Find where the given text appears and provide that cell's center as [x, y] coordinate. 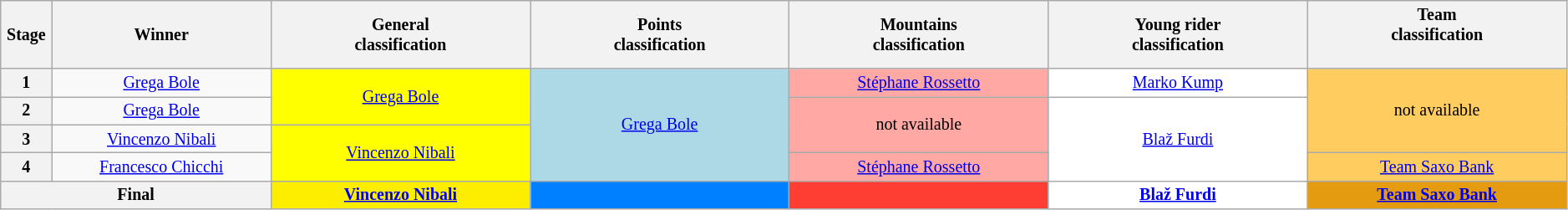
Final [136, 194]
Winner [161, 35]
Pointsclassification [660, 35]
4 [27, 167]
1 [27, 84]
3 [27, 139]
Mountainsclassification [919, 35]
Stage [27, 35]
Generalclassification [400, 35]
2 [27, 110]
Teamclassification [1437, 35]
Francesco Chicchi [161, 167]
Marko Kump [1178, 84]
Young riderclassification [1178, 35]
